Return the (X, Y) coordinate for the center point of the cell that contains the specified text.  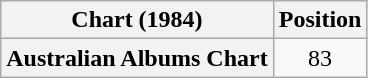
Position (320, 20)
Chart (1984) (137, 20)
83 (320, 58)
Australian Albums Chart (137, 58)
